Locate the cell with the specified text and output its [X, Y] center coordinate. 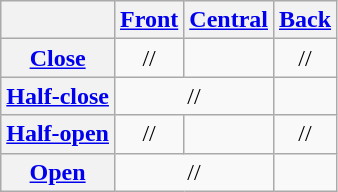
Close [58, 58]
Back [304, 20]
Half-close [58, 96]
Half-open [58, 134]
Open [58, 172]
Front [148, 20]
Central [229, 20]
